Find where the given text appears and provide that cell's center as [X, Y] coordinate. 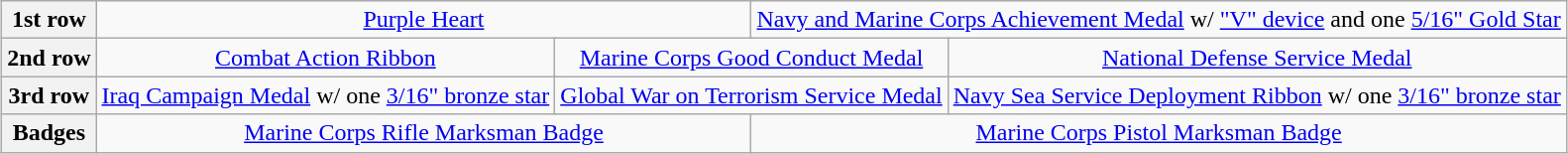
Marine Corps Good Conduct Medal [751, 58]
Marine Corps Pistol Marksman Badge [1159, 133]
Marine Corps Rifle Marksman Badge [424, 133]
Global War on Terrorism Service Medal [751, 95]
Badges [50, 133]
3rd row [50, 95]
National Defense Service Medal [1257, 58]
Combat Action Ribbon [325, 58]
Navy Sea Service Deployment Ribbon w/ one 3/16" bronze star [1257, 95]
1st row [50, 20]
Iraq Campaign Medal w/ one 3/16" bronze star [325, 95]
Navy and Marine Corps Achievement Medal w/ "V" device and one 5/16" Gold Star [1159, 20]
Purple Heart [424, 20]
2nd row [50, 58]
